Scan for the cell matching the given text and deliver its [x, y] coordinate at center. 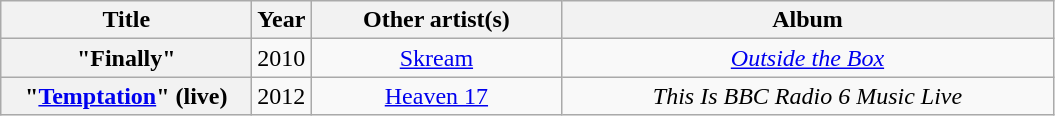
Other artist(s) [436, 20]
Skream [436, 58]
Heaven 17 [436, 96]
This Is BBC Radio 6 Music Live [808, 96]
Year [282, 20]
Outside the Box [808, 58]
"Finally" [126, 58]
"Temptation" (live) [126, 96]
Album [808, 20]
2012 [282, 96]
Title [126, 20]
2010 [282, 58]
